Detect which cell encompasses the target text, then output its [x, y] center coordinate. 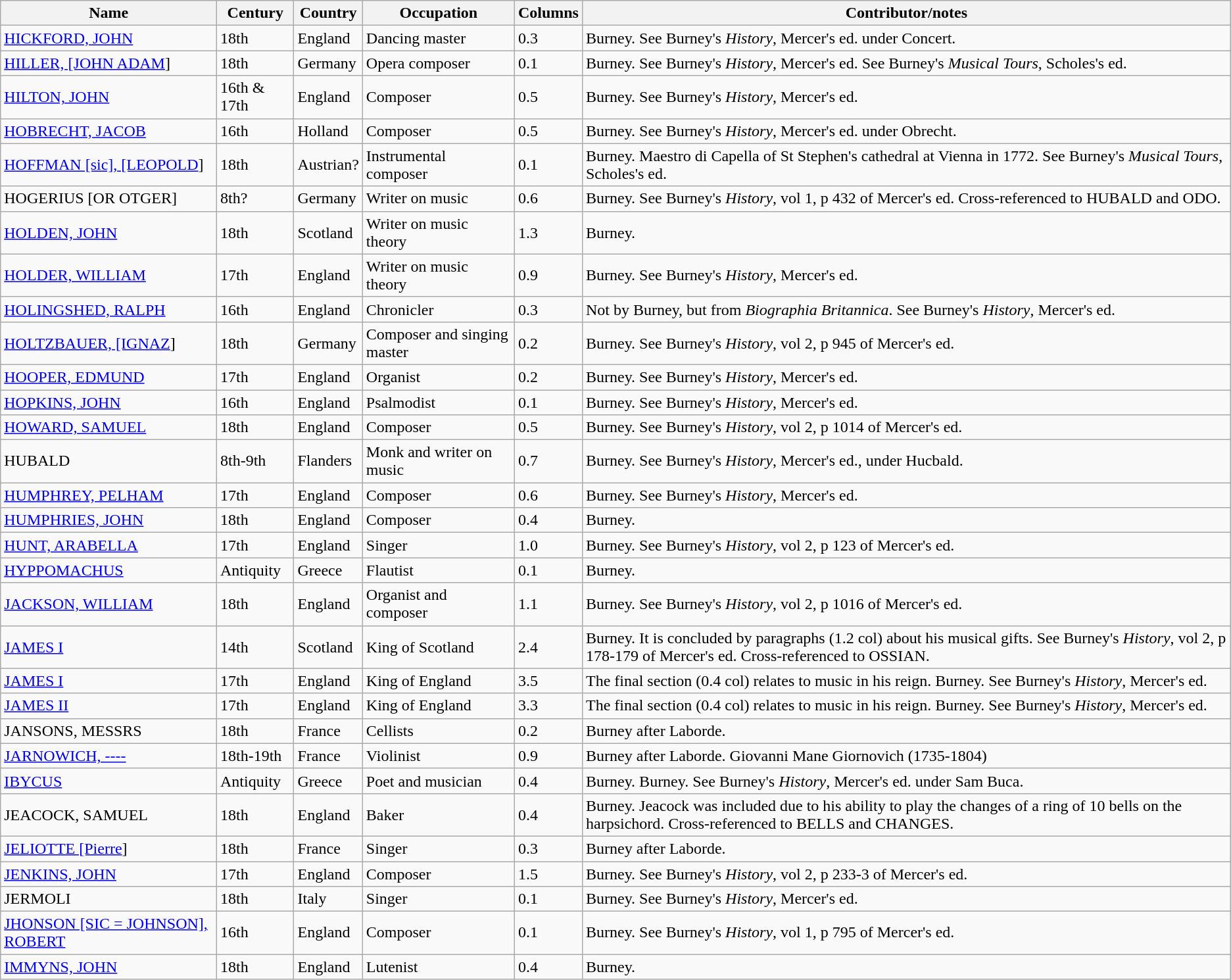
Burney. See Burney's History, vol 2, p 123 of Mercer's ed. [906, 545]
8th? [255, 199]
Psalmodist [438, 402]
Name [109, 13]
Violinist [438, 756]
HOLTZBAUER, [IGNAZ] [109, 343]
2.4 [548, 647]
HILTON, JOHN [109, 97]
HUBALD [109, 462]
Lutenist [438, 967]
Burney. Maestro di Capella of St Stephen's cathedral at Vienna in 1772. See Burney's Musical Tours, Scholes's ed. [906, 164]
Country [328, 13]
Composer and singing master [438, 343]
HUMPHRIES, JOHN [109, 520]
Burney. See Burney's History, Mercer's ed. See Burney's Musical Tours, Scholes's ed. [906, 63]
JELIOTTE [Pierre] [109, 848]
JAMES II [109, 706]
IMMYNS, JOHN [109, 967]
HUNT, ARABELLA [109, 545]
Chronicler [438, 309]
HUMPHREY, PELHAM [109, 495]
HYPPOMACHUS [109, 570]
JENKINS, JOHN [109, 874]
Austrian? [328, 164]
Burney. See Burney's History, vol 2, p 233-3 of Mercer's ed. [906, 874]
3.3 [548, 706]
14th [255, 647]
8th-9th [255, 462]
Holland [328, 131]
Century [255, 13]
Burney. See Burney's History, vol 1, p 432 of Mercer's ed. Cross-referenced to HUBALD and ODO. [906, 199]
Poet and musician [438, 781]
HICKFORD, JOHN [109, 38]
IBYCUS [109, 781]
HOOPER, EDMUND [109, 377]
Burney. See Burney's History, Mercer's ed. under Obrecht. [906, 131]
HOGERIUS [OR OTGER] [109, 199]
Columns [548, 13]
HOLDEN, JOHN [109, 233]
Burney. See Burney's History, vol 2, p 1016 of Mercer's ed. [906, 604]
Not by Burney, but from Biographia Britannica. See Burney's History, Mercer's ed. [906, 309]
Cellists [438, 731]
JHONSON [SIC = JOHNSON], ROBERT [109, 933]
Flanders [328, 462]
Burney. Jeacock was included due to his ability to play the changes of a ring of 10 bells on the harpsichord. Cross-referenced to BELLS and CHANGES. [906, 814]
Monk and writer on music [438, 462]
HILLER, [JOHN ADAM] [109, 63]
16th & 17th [255, 97]
HOLDER, WILLIAM [109, 275]
JACKSON, WILLIAM [109, 604]
1.1 [548, 604]
Flautist [438, 570]
Burney. See Burney's History, Mercer's ed. under Concert. [906, 38]
Organist [438, 377]
Occupation [438, 13]
Burney. See Burney's History, vol 1, p 795 of Mercer's ed. [906, 933]
Instrumental composer [438, 164]
Contributor/notes [906, 13]
HOFFMAN [sic], [LEOPOLD] [109, 164]
Baker [438, 814]
Burney after Laborde. Giovanni Mane Giornovich (1735-1804) [906, 756]
3.5 [548, 681]
JARNOWICH, ---- [109, 756]
1.5 [548, 874]
HOWARD, SAMUEL [109, 428]
18th-19th [255, 756]
1.3 [548, 233]
Dancing master [438, 38]
JANSONS, MESSRS [109, 731]
Italy [328, 899]
Burney. See Burney's History, vol 2, p 945 of Mercer's ed. [906, 343]
King of Scotland [438, 647]
Writer on music [438, 199]
Organist and composer [438, 604]
Burney. See Burney's History, Mercer's ed., under Hucbald. [906, 462]
1.0 [548, 545]
Burney. Burney. See Burney's History, Mercer's ed. under Sam Buca. [906, 781]
JERMOLI [109, 899]
HOPKINS, JOHN [109, 402]
JEACOCK, SAMUEL [109, 814]
HOBRECHT, JACOB [109, 131]
HOLINGSHED, RALPH [109, 309]
Burney. See Burney's History, vol 2, p 1014 of Mercer's ed. [906, 428]
0.7 [548, 462]
Opera composer [438, 63]
